Capture the cell that displays the provided text and extract its (X, Y) central coordinate. 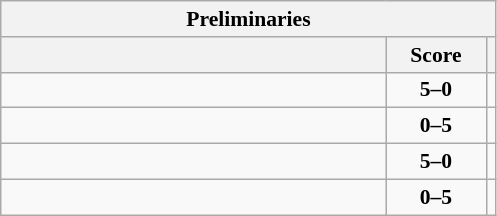
Score (436, 55)
Preliminaries (248, 19)
